Locate the cell with the specified text and output its [X, Y] center coordinate. 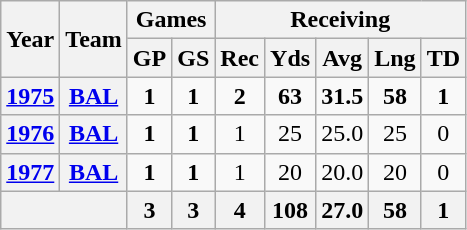
Yds [290, 58]
Rec [240, 58]
63 [290, 96]
2 [240, 96]
GP [149, 58]
GS [194, 58]
1975 [30, 96]
1977 [30, 172]
25.0 [342, 134]
Year [30, 39]
4 [240, 210]
108 [290, 210]
27.0 [342, 210]
Games [170, 20]
Avg [342, 58]
20.0 [342, 172]
1976 [30, 134]
31.5 [342, 96]
Team [94, 39]
Lng [395, 58]
Receiving [340, 20]
TD [443, 58]
